Determine the (x, y) coordinate at the center of the cell enclosing the given text.  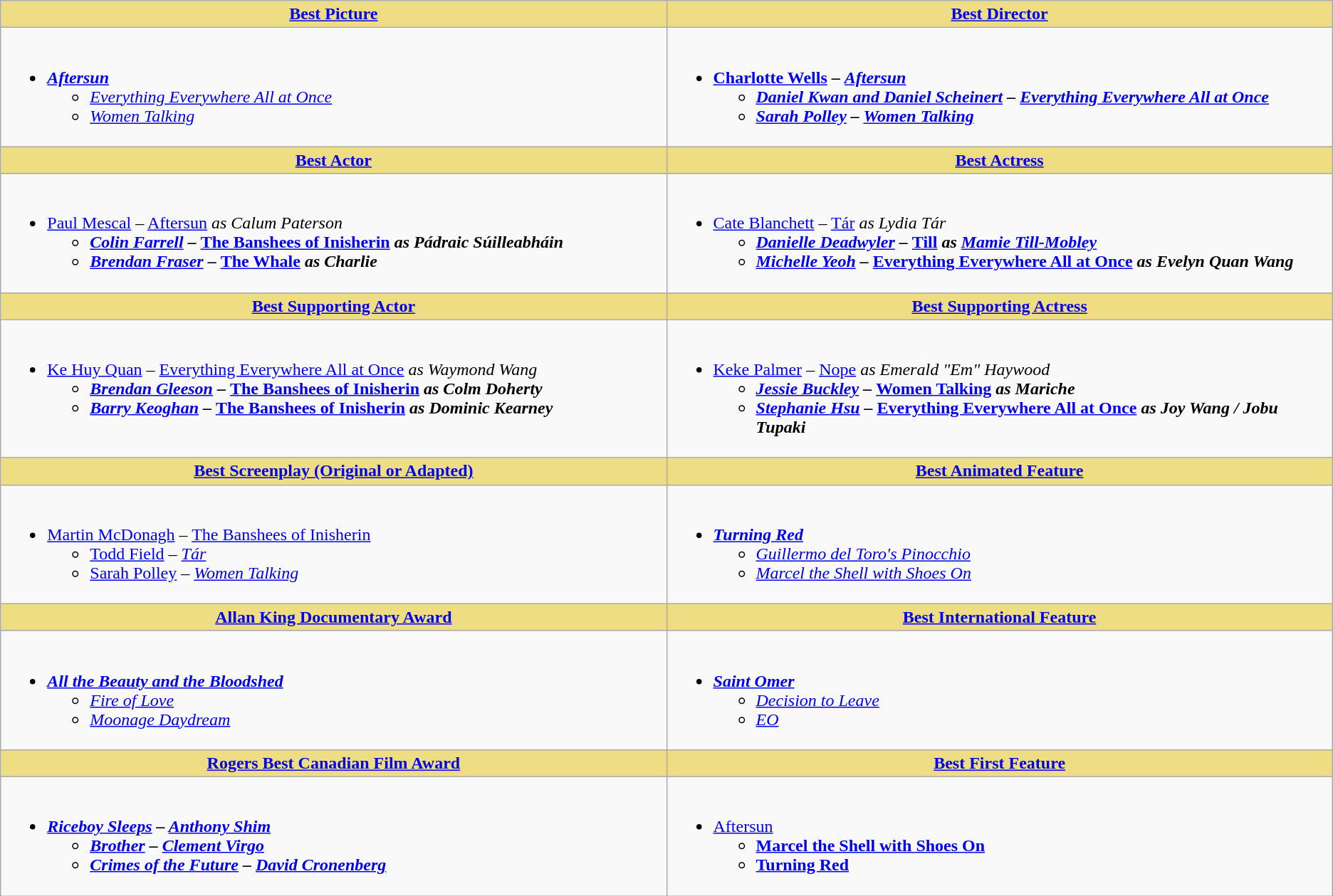
Riceboy Sleeps – Anthony ShimBrother – Clement VirgoCrimes of the Future – David Cronenberg (333, 836)
Rogers Best Canadian Film Award (333, 763)
Best Supporting Actress (1000, 306)
Best Actor (333, 160)
Best Supporting Actor (333, 306)
AftersunEverything Everywhere All at OnceWomen Talking (333, 87)
Best Animated Feature (1000, 471)
All the Beauty and the BloodshedFire of LoveMoonage Daydream (333, 690)
Martin McDonagh – The Banshees of InisherinTodd Field – TárSarah Polley – Women Talking (333, 544)
Charlotte Wells – AftersunDaniel Kwan and Daniel Scheinert – Everything Everywhere All at OnceSarah Polley – Women Talking (1000, 87)
Best Screenplay (Original or Adapted) (333, 471)
Paul Mescal – Aftersun as Calum PatersonColin Farrell – The Banshees of Inisherin as Pádraic SúilleabháinBrendan Fraser – The Whale as Charlie (333, 233)
Best First Feature (1000, 763)
Turning RedGuillermo del Toro's PinocchioMarcel the Shell with Shoes On (1000, 544)
Best International Feature (1000, 617)
Cate Blanchett – Tár as Lydia TárDanielle Deadwyler – Till as Mamie Till-MobleyMichelle Yeoh – Everything Everywhere All at Once as Evelyn Quan Wang (1000, 233)
Allan King Documentary Award (333, 617)
AftersunMarcel the Shell with Shoes OnTurning Red (1000, 836)
Best Director (1000, 14)
Best Picture (333, 14)
Saint OmerDecision to LeaveEO (1000, 690)
Best Actress (1000, 160)
